Pinpoint the cell where the given text exists, returning its [X, Y] midpoint coordinate. 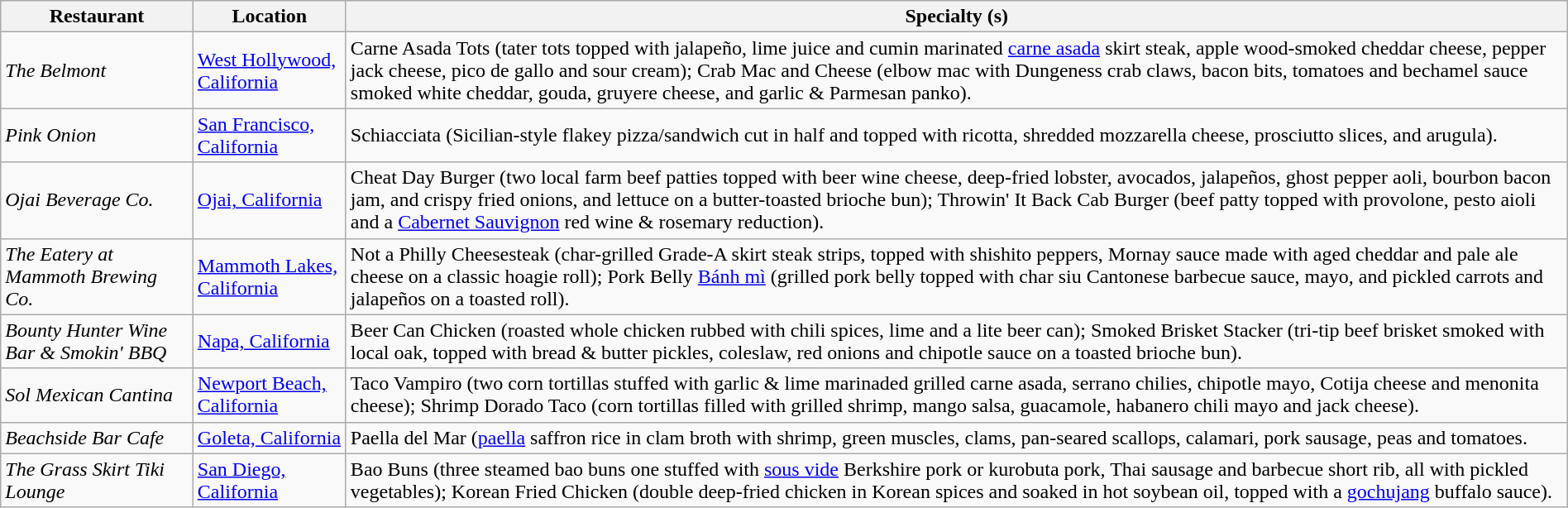
Bounty Hunter Wine Bar & Smokin' BBQ [98, 341]
Ojai, California [270, 200]
Beachside Bar Cafe [98, 438]
Sol Mexican Cantina [98, 395]
Schiacciata (Sicilian-style flakey pizza/sandwich cut in half and topped with ricotta, shredded mozzarella cheese, prosciutto slices, and arugula). [956, 136]
Location [270, 17]
Goleta, California [270, 438]
The Grass Skirt Tiki Lounge [98, 480]
San Francisco, California [270, 136]
Pink Onion [98, 136]
Newport Beach, California [270, 395]
Napa, California [270, 341]
The Eatery at Mammoth Brewing Co. [98, 276]
Ojai Beverage Co. [98, 200]
San Diego, California [270, 480]
West Hollywood, California [270, 70]
Restaurant [98, 17]
The Belmont [98, 70]
Mammoth Lakes, California [270, 276]
Paella del Mar (paella saffron rice in clam broth with shrimp, green muscles, clams, pan-seared scallops, calamari, pork sausage, peas and tomatoes. [956, 438]
Specialty (s) [956, 17]
